Return the (X, Y) coordinate for the center point of the cell that contains the specified text.  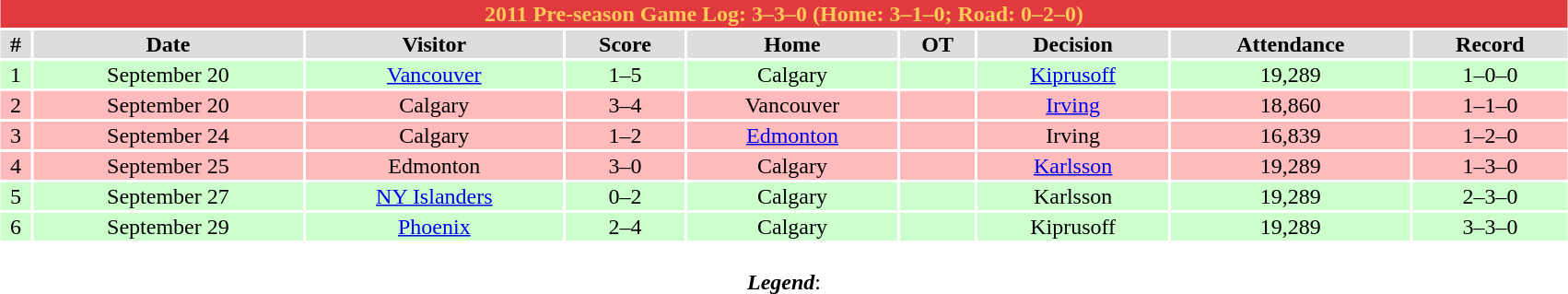
OT (938, 44)
6 (16, 227)
5 (16, 196)
1–0–0 (1491, 75)
1–1–0 (1491, 105)
September 27 (168, 196)
3–4 (625, 105)
September 25 (168, 166)
1–5 (625, 75)
16,839 (1291, 135)
3–0 (625, 166)
September 29 (168, 227)
Phoenix (435, 227)
0–2 (625, 196)
1 (16, 75)
# (16, 44)
September 24 (168, 135)
1–3–0 (1491, 166)
Attendance (1291, 44)
Date (168, 44)
2–3–0 (1491, 196)
Decision (1072, 44)
Home (792, 44)
1–2 (625, 135)
3–3–0 (1491, 227)
1–2–0 (1491, 135)
2 (16, 105)
Score (625, 44)
NY Islanders (435, 196)
2011 Pre-season Game Log: 3–3–0 (Home: 3–1–0; Road: 0–2–0) (784, 14)
3 (16, 135)
18,860 (1291, 105)
2–4 (625, 227)
Visitor (435, 44)
Record (1491, 44)
4 (16, 166)
